Provide the (x, y) coordinate of the cell's center where the given text is located.  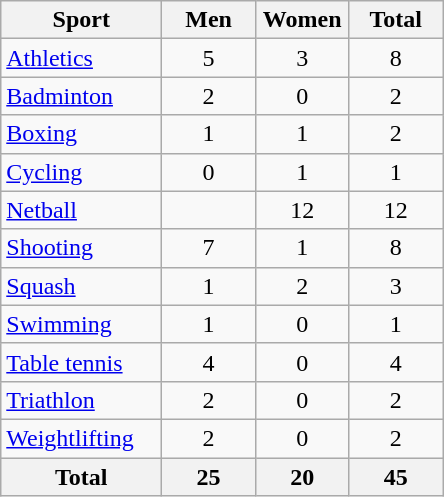
Swimming (82, 324)
Squash (82, 286)
Badminton (82, 96)
Weightlifting (82, 438)
Shooting (82, 248)
45 (396, 477)
5 (209, 58)
20 (302, 477)
Men (209, 20)
25 (209, 477)
Sport (82, 20)
7 (209, 248)
Women (302, 20)
Triathlon (82, 400)
Athletics (82, 58)
Cycling (82, 172)
Boxing (82, 134)
Netball (82, 210)
Table tennis (82, 362)
